Identify which cell holds the provided text, then report its [x, y] central coordinate. 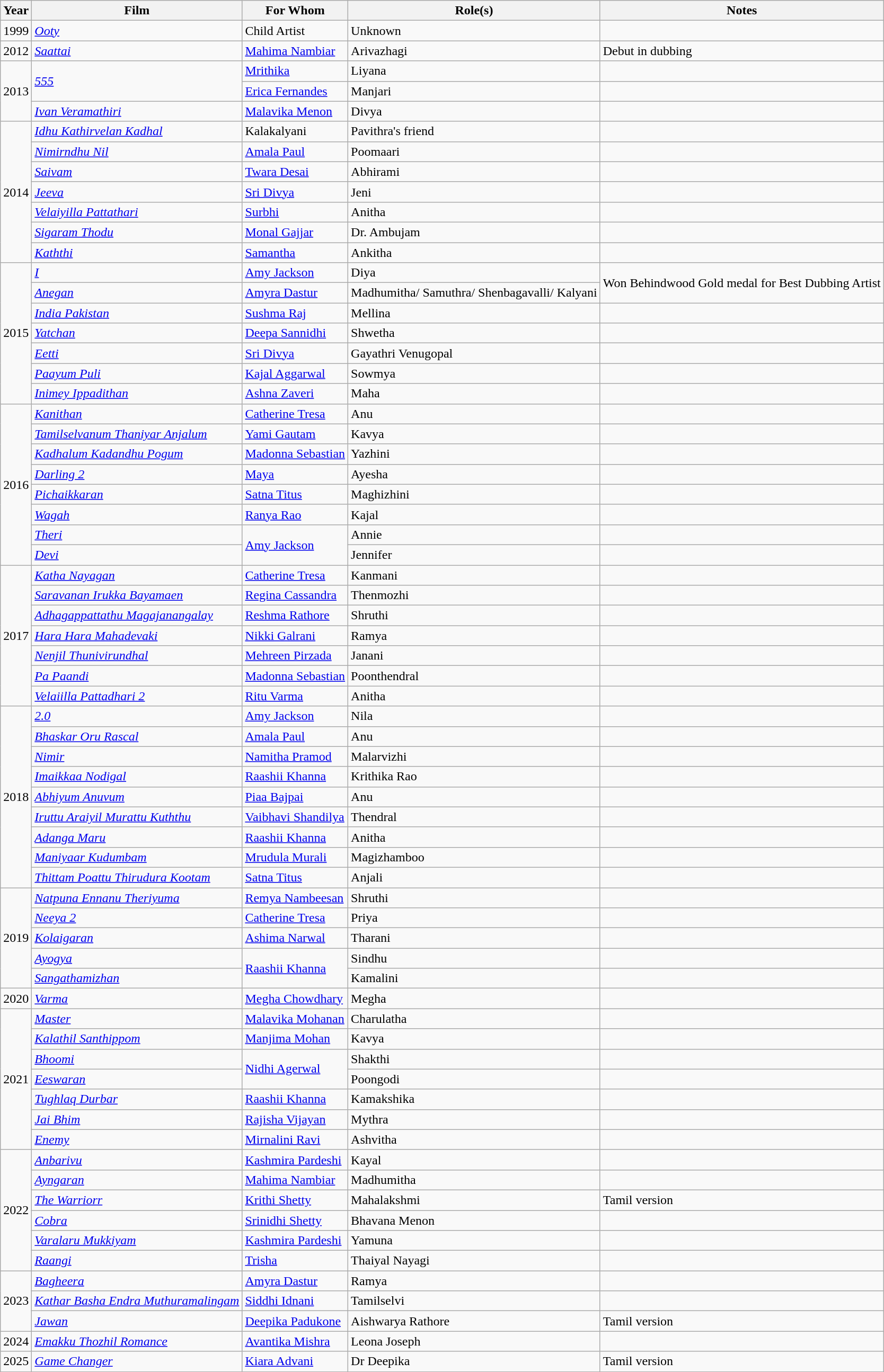
Reshma Rathore [295, 616]
Ayogya [137, 958]
Nila [474, 716]
Ashvitha [474, 1139]
Kamalini [474, 978]
2023 [16, 1301]
Jennifer [474, 555]
Ritu Varma [295, 696]
Megha Chowdhary [295, 999]
2.0 [137, 716]
Mahalakshmi [474, 1200]
2015 [16, 333]
Kanithan [137, 414]
Saivam [137, 172]
Inimey Ippadithan [137, 394]
2013 [16, 91]
Ooty [137, 31]
Varalaru Mukkiyam [137, 1241]
Game Changer [137, 1361]
Yazhini [474, 454]
Krithi Shetty [295, 1200]
Deepa Sannidhi [295, 333]
2024 [16, 1341]
Madhumitha/ Samuthra/ Shenbagavalli/ Kalyani [474, 293]
Kajal Aggarwal [295, 373]
India Pakistan [137, 313]
2017 [16, 635]
Kanmani [474, 575]
Jawan [137, 1321]
Manjari [474, 91]
Child Artist [295, 31]
Siddhi Idnani [295, 1301]
The Warriorr [137, 1200]
Theri [137, 534]
Saattai [137, 51]
Magizhamboo [474, 857]
Sindhu [474, 958]
555 [137, 81]
Thenmozhi [474, 595]
Kaththi [137, 253]
Arivazhagi [474, 51]
Wagah [137, 514]
Tamilselvanum Thaniyar Anjalum [137, 434]
Saravanan Irukka Bayamaen [137, 595]
Sowmya [474, 373]
Ayngaran [137, 1180]
Yami Gautam [295, 434]
Abhirami [474, 172]
Sigaram Thodu [137, 232]
Mellina [474, 313]
Paayum Puli [137, 373]
2021 [16, 1079]
Maya [295, 474]
Maniyaar Kudumbam [137, 857]
Kajal [474, 514]
Anbarivu [137, 1160]
Mehreen Pirzada [295, 656]
Pavithra's friend [474, 131]
Thaiyal Nayagi [474, 1261]
Role(s) [474, 11]
Kolaigaran [137, 938]
Kalakalyani [295, 131]
2018 [16, 797]
Malavika Mohanan [295, 1019]
Remya Nambeesan [295, 898]
Megha [474, 999]
Krithika Rao [474, 777]
Abhiyum Anuvum [137, 797]
Twara Desai [295, 172]
Vaibhavi Shandilya [295, 817]
Sangathamizhan [137, 978]
Malarvizhi [474, 756]
Bagheera [137, 1281]
Dr Deepika [474, 1361]
Manjima Mohan [295, 1039]
2016 [16, 484]
Debut in dubbing [742, 51]
Shakthi [474, 1059]
Idhu Kathirvelan Kadhal [137, 131]
2020 [16, 999]
Yamuna [474, 1241]
Master [137, 1019]
2014 [16, 192]
Mythra [474, 1119]
Nidhi Agerwal [295, 1069]
Aishwarya Rathore [474, 1321]
Sushma Raj [295, 313]
Surbhi [295, 212]
Poonthendral [474, 676]
Maghizhini [474, 494]
Won Behindwood Gold medal for Best Dubbing Artist [742, 283]
Year [16, 11]
Dr. Ambujam [474, 232]
Gayathri Venugopal [474, 353]
Notes [742, 11]
Unknown [474, 31]
Monal Gajjar [295, 232]
Neeya 2 [137, 918]
Ayesha [474, 474]
Hara Hara Mahadevaki [137, 636]
Nimir [137, 756]
Priya [474, 918]
Rajisha Vijayan [295, 1119]
Kayal [474, 1160]
Pichaikkaran [137, 494]
Mrudula Murali [295, 857]
Mirnalini Ravi [295, 1139]
2022 [16, 1210]
Ivan Veramathiri [137, 111]
1999 [16, 31]
Film [137, 11]
Ankitha [474, 253]
Malavika Menon [295, 111]
2012 [16, 51]
Velaiilla Pattadhari 2 [137, 696]
Iruttu Araiyil Murattu Kuththu [137, 817]
Tughlaq Durbar [137, 1099]
Regina Cassandra [295, 595]
Anjali [474, 877]
Bhaskar Oru Rascal [137, 736]
Cobra [137, 1220]
Velaiyilla Pattathari [137, 212]
Janani [474, 656]
Natpuna Ennanu Theriyuma [137, 898]
Devi [137, 555]
Bhoomi [137, 1059]
Raangi [137, 1261]
Bhavana Menon [474, 1220]
Adanga Maru [137, 837]
Imaikkaa Nodigal [137, 777]
For Whom [295, 11]
2019 [16, 938]
Shwetha [474, 333]
Kathar Basha Endra Muthuramalingam [137, 1301]
Anegan [137, 293]
Jeni [474, 192]
Darling 2 [137, 474]
Yatchan [137, 333]
Trisha [295, 1261]
Nenjil Thunivirundhal [137, 656]
Madhumitha [474, 1180]
Maha [474, 394]
Katha Nayagan [137, 575]
Namitha Pramod [295, 756]
Annie [474, 534]
Samantha [295, 253]
Jai Bhim [137, 1119]
Poomaari [474, 152]
Kiara Advani [295, 1361]
Kamakshika [474, 1099]
Enemy [137, 1139]
Piaa Bajpai [295, 797]
Liyana [474, 71]
Diya [474, 273]
Eetti [137, 353]
Avantika Mishra [295, 1341]
Ashna Zaveri [295, 394]
Tharani [474, 938]
Ashima Narwal [295, 938]
Charulatha [474, 1019]
Leona Joseph [474, 1341]
Emakku Thozhil Romance [137, 1341]
Kalathil Santhippom [137, 1039]
2025 [16, 1361]
Mrithika [295, 71]
Eeswaran [137, 1079]
Kadhalum Kadandhu Pogum [137, 454]
Pa Paandi [137, 676]
Nimirndhu Nil [137, 152]
I [137, 273]
Nikki Galrani [295, 636]
Jeeva [137, 192]
Adhagappattathu Magajanangalay [137, 616]
Thittam Poattu Thirudura Kootam [137, 877]
Thendral [474, 817]
Tamilselvi [474, 1301]
Divya [474, 111]
Poongodi [474, 1079]
Erica Fernandes [295, 91]
Ranya Rao [295, 514]
Srinidhi Shetty [295, 1220]
Varma [137, 999]
Deepika Padukone [295, 1321]
